Determine the [x, y] coordinate at the center of the cell enclosing the given text.  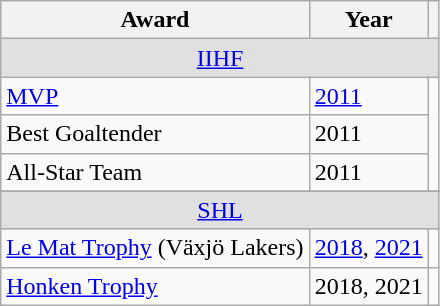
Year [368, 20]
All-Star Team [155, 172]
Le Mat Trophy (Växjö Lakers) [155, 248]
IIHF [220, 58]
Award [155, 20]
MVP [155, 96]
Honken Trophy [155, 286]
SHL [220, 210]
Best Goaltender [155, 134]
